Pinpoint the cell where the given text exists, returning its (x, y) midpoint coordinate. 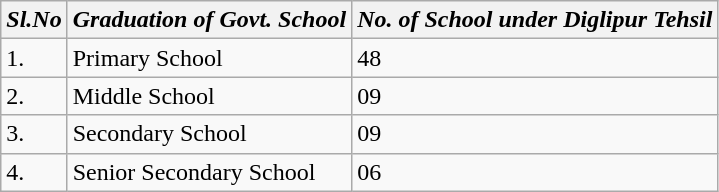
1. (34, 58)
Middle School (209, 96)
06 (535, 172)
3. (34, 134)
Sl.No (34, 20)
Secondary School (209, 134)
48 (535, 58)
Graduation of Govt. School (209, 20)
2. (34, 96)
No. of School under Diglipur Tehsil (535, 20)
Primary School (209, 58)
Senior Secondary School (209, 172)
4. (34, 172)
